Scan for the cell matching the given text and deliver its (X, Y) coordinate at center. 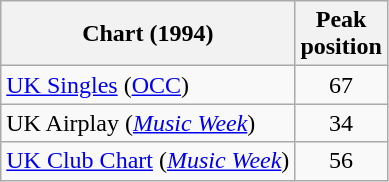
UK Club Chart (Music Week) (148, 161)
56 (341, 161)
Chart (1994) (148, 34)
34 (341, 123)
UK Singles (OCC) (148, 85)
UK Airplay (Music Week) (148, 123)
Peakposition (341, 34)
67 (341, 85)
